For the text-containing cell, return its midpoint in (X, Y) coordinate format. 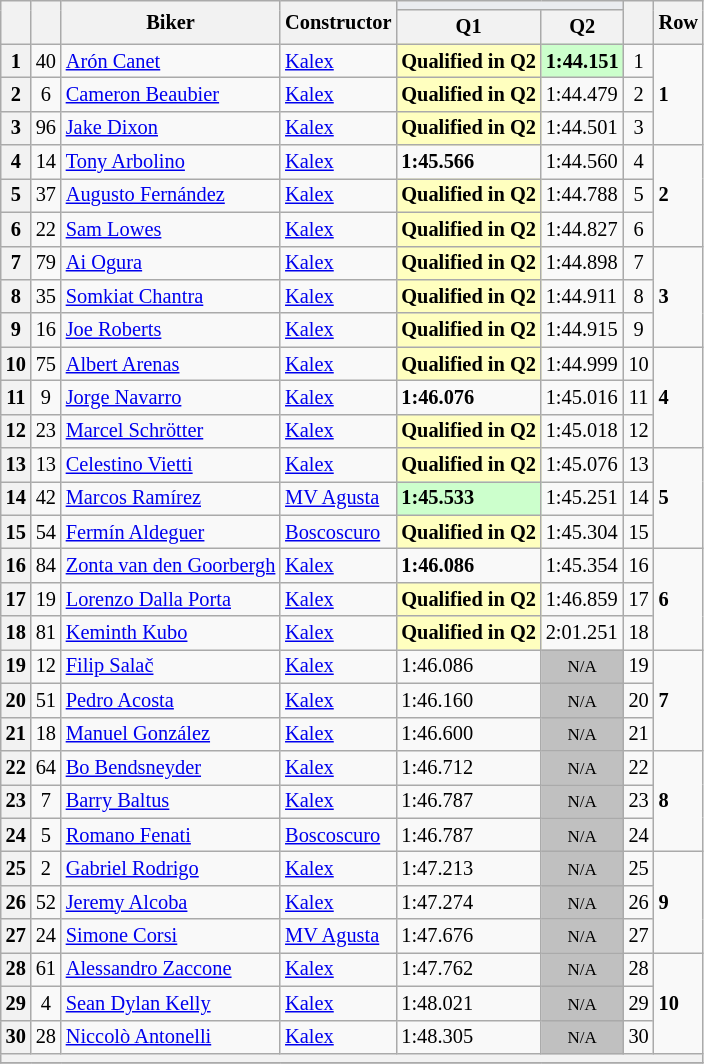
Jorge Navarro (170, 397)
1:47.213 (468, 868)
Row (678, 22)
52 (46, 902)
1:48.305 (468, 1037)
1:44.788 (582, 195)
1:46.160 (468, 700)
1:45.533 (468, 498)
54 (46, 532)
35 (46, 296)
Bo Bendsneyder (170, 767)
42 (46, 498)
1:47.762 (468, 969)
Albert Arenas (170, 364)
Fermín Aldeguer (170, 532)
Constructor (338, 22)
84 (46, 565)
1:45.566 (468, 162)
1:44.560 (582, 162)
Alessandro Zaccone (170, 969)
Arón Canet (170, 61)
37 (46, 195)
Pedro Acosta (170, 700)
1:44.999 (582, 364)
Cameron Beaubier (170, 94)
Gabriel Rodrigo (170, 868)
Augusto Fernández (170, 195)
1:47.676 (468, 936)
Jeremy Alcoba (170, 902)
1:44.501 (582, 128)
Q2 (582, 27)
Lorenzo Dalla Porta (170, 599)
Biker (170, 22)
Q1 (468, 27)
Celestino Vietti (170, 465)
1:46.076 (468, 397)
1:45.354 (582, 565)
Marcel Schrötter (170, 431)
1:45.018 (582, 431)
1:44.898 (582, 263)
1:44.911 (582, 296)
79 (46, 263)
Sean Dylan Kelly (170, 1003)
Keminth Kubo (170, 633)
Sam Lowes (170, 229)
Somkiat Chantra (170, 296)
Manuel González (170, 734)
1:44.479 (582, 94)
75 (46, 364)
Niccolò Antonelli (170, 1037)
1:48.021 (468, 1003)
1:45.076 (582, 465)
Marcos Ramírez (170, 498)
51 (46, 700)
Tony Arbolino (170, 162)
1:46.712 (468, 767)
96 (46, 128)
Ai Ogura (170, 263)
Simone Corsi (170, 936)
Barry Baltus (170, 801)
1:45.304 (582, 532)
81 (46, 633)
Filip Salač (170, 666)
Romano Fenati (170, 835)
Zonta van den Goorbergh (170, 565)
1:46.600 (468, 734)
Joe Roberts (170, 330)
1:44.827 (582, 229)
61 (46, 969)
40 (46, 61)
1:45.251 (582, 498)
1:47.274 (468, 902)
Jake Dixon (170, 128)
1:46.859 (582, 599)
1:44.151 (582, 61)
64 (46, 767)
2:01.251 (582, 633)
1:45.016 (582, 397)
1:44.915 (582, 330)
